Return [X, Y] of the center of cell containing provided text 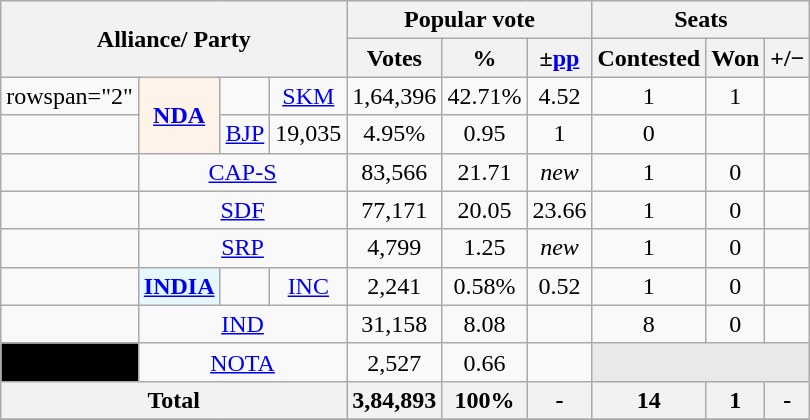
0.58% [484, 286]
77,171 [394, 210]
Alliance/ Party [174, 39]
SDF [242, 210]
Contested [649, 58]
1.25 [484, 248]
BJP [245, 134]
INDIA [179, 286]
Won [736, 58]
31,158 [394, 324]
SKM [308, 96]
8 [649, 324]
100% [484, 400]
4,799 [394, 248]
NDA [179, 115]
1,64,396 [394, 96]
CAP-S [242, 172]
Total [174, 400]
Popular vote [470, 20]
42.71% [484, 96]
4.95% [394, 134]
% [484, 58]
IND [242, 324]
Seats [701, 20]
23.66 [560, 210]
Votes [394, 58]
3,84,893 [394, 400]
0.66 [484, 362]
2,527 [394, 362]
21.71 [484, 172]
INC [308, 286]
14 [649, 400]
20.05 [484, 210]
4.52 [560, 96]
±pp [560, 58]
rowspan="2" [70, 96]
SRP [242, 248]
0.52 [560, 286]
2,241 [394, 286]
0.95 [484, 134]
NOTA [242, 362]
83,566 [394, 172]
19,035 [308, 134]
+/− [788, 58]
8.08 [484, 324]
